Locate the cell with the specified text and output its [X, Y] center coordinate. 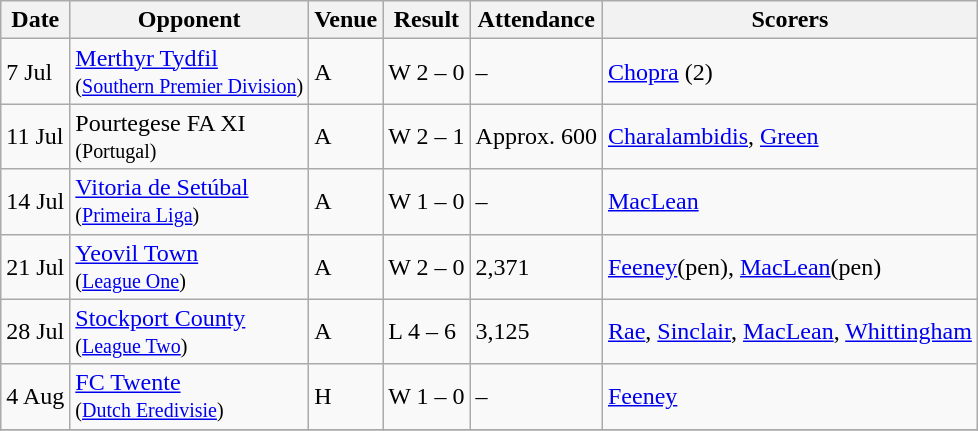
H [346, 396]
Attendance [536, 20]
21 Jul [36, 266]
Rae, Sinclair, MacLean, Whittingham [790, 332]
Chopra (2) [790, 72]
Stockport County(League Two) [190, 332]
11 Jul [36, 136]
Date [36, 20]
Merthyr Tydfil(Southern Premier Division) [190, 72]
L 4 – 6 [426, 332]
Vitoria de Setúbal(Primeira Liga) [190, 202]
Approx. 600 [536, 136]
Result [426, 20]
Pourtegese FA XI(Portugal) [190, 136]
Feeney(pen), MacLean(pen) [790, 266]
Venue [346, 20]
MacLean [790, 202]
4 Aug [36, 396]
14 Jul [36, 202]
Yeovil Town(League One) [190, 266]
7 Jul [36, 72]
3,125 [536, 332]
Opponent [190, 20]
Feeney [790, 396]
Charalambidis, Green [790, 136]
Scorers [790, 20]
28 Jul [36, 332]
W 2 – 1 [426, 136]
2,371 [536, 266]
FC Twente(Dutch Eredivisie) [190, 396]
